Scan for the cell matching the given text and deliver its (X, Y) coordinate at center. 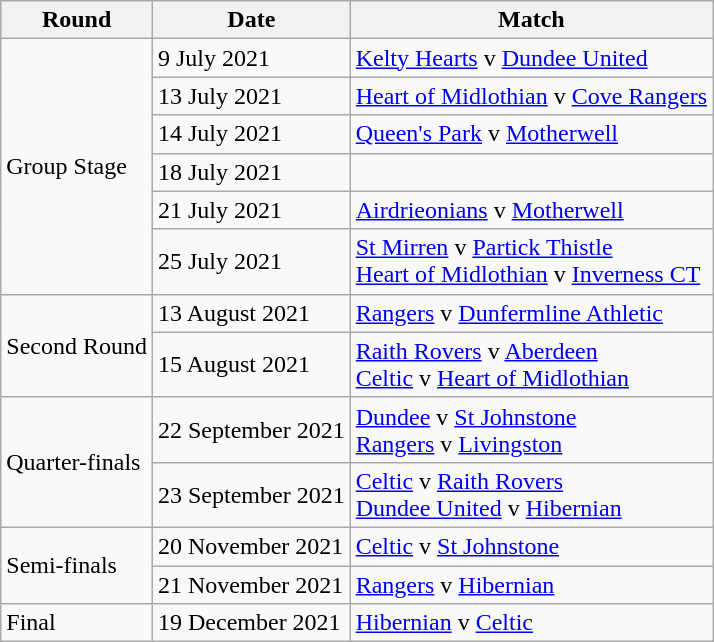
Date (251, 20)
Final (77, 623)
Round (77, 20)
Kelty Hearts v Dundee United (531, 58)
Airdrieonians v Motherwell (531, 210)
St Mirren v Partick ThistleHeart of Midlothian v Inverness CT (531, 262)
Rangers v Dunfermline Athletic (531, 313)
21 November 2021 (251, 585)
20 November 2021 (251, 546)
25 July 2021 (251, 262)
23 September 2021 (251, 494)
9 July 2021 (251, 58)
Dundee v St JohnstoneRangers v Livingston (531, 430)
13 July 2021 (251, 96)
21 July 2021 (251, 210)
18 July 2021 (251, 172)
Hibernian v Celtic (531, 623)
Celtic v Raith RoversDundee United v Hibernian (531, 494)
Group Stage (77, 166)
Match (531, 20)
13 August 2021 (251, 313)
Second Round (77, 346)
Raith Rovers v AberdeenCeltic v Heart of Midlothian (531, 364)
Queen's Park v Motherwell (531, 134)
14 July 2021 (251, 134)
Heart of Midlothian v Cove Rangers (531, 96)
15 August 2021 (251, 364)
Rangers v Hibernian (531, 585)
22 September 2021 (251, 430)
Celtic v St Johnstone (531, 546)
19 December 2021 (251, 623)
Quarter-finals (77, 462)
Semi-finals (77, 565)
